Pinpoint the cell where the given text exists, returning its [x, y] midpoint coordinate. 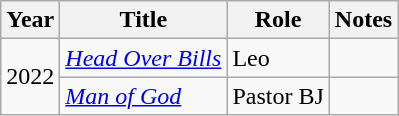
Man of God [144, 96]
2022 [30, 77]
Title [144, 20]
Leo [278, 58]
Year [30, 20]
Head Over Bills [144, 58]
Role [278, 20]
Pastor BJ [278, 96]
Notes [363, 20]
